Detect which cell encompasses the target text, then output its [X, Y] center coordinate. 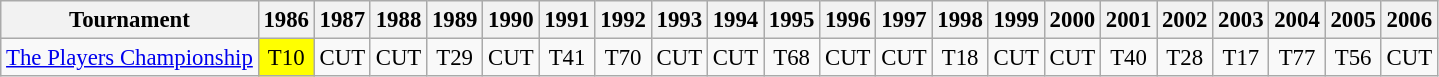
1997 [904, 20]
1992 [623, 20]
1989 [455, 20]
T70 [623, 58]
2006 [1409, 20]
2000 [1072, 20]
1998 [960, 20]
T18 [960, 58]
T68 [792, 58]
T41 [567, 58]
T10 [286, 58]
2005 [1353, 20]
T28 [1185, 58]
2002 [1185, 20]
T17 [1241, 58]
2001 [1128, 20]
T29 [455, 58]
1991 [567, 20]
1995 [792, 20]
2004 [1297, 20]
1987 [342, 20]
1996 [848, 20]
T40 [1128, 58]
T77 [1297, 58]
1986 [286, 20]
1990 [511, 20]
2003 [1241, 20]
1988 [398, 20]
1999 [1016, 20]
T56 [1353, 58]
1994 [735, 20]
1993 [679, 20]
Tournament [130, 20]
The Players Championship [130, 58]
